Search for the cell housing the specified text and yield its (x, y) center coordinate. 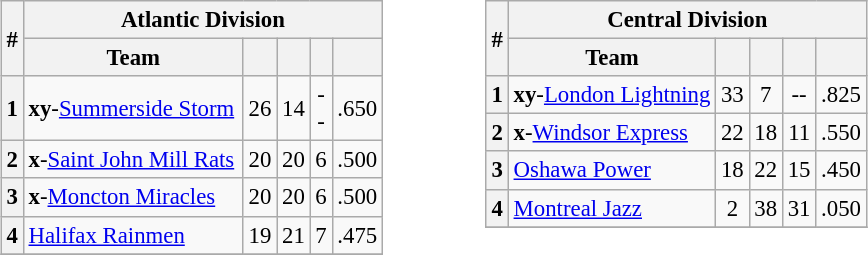
.550 (841, 133)
33 (732, 95)
x-Moncton Miracles (133, 197)
.475 (357, 235)
.650 (357, 108)
x-Saint John Mill Rats (133, 160)
14 (294, 108)
31 (798, 208)
21 (294, 235)
.050 (841, 208)
11 (798, 133)
19 (260, 235)
.825 (841, 95)
x-Windsor Express (612, 133)
Oshawa Power (612, 170)
Atlantic Division (202, 20)
15 (798, 170)
.450 (841, 170)
26 (260, 108)
xy-Summerside Storm (133, 108)
38 (766, 208)
Central Division (687, 20)
Halifax Rainmen (133, 235)
xy-London Lightning (612, 95)
Montreal Jazz (612, 208)
